Detect which cell encompasses the target text, then output its (X, Y) center coordinate. 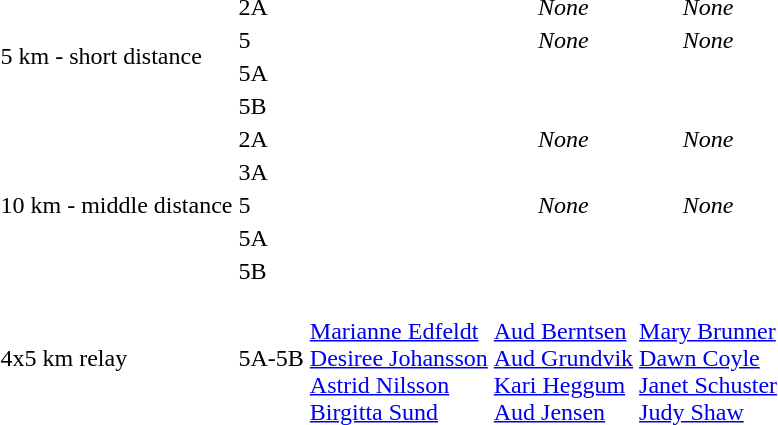
3A (271, 172)
2A (271, 139)
